For the text-containing cell, return its midpoint in (X, Y) coordinate format. 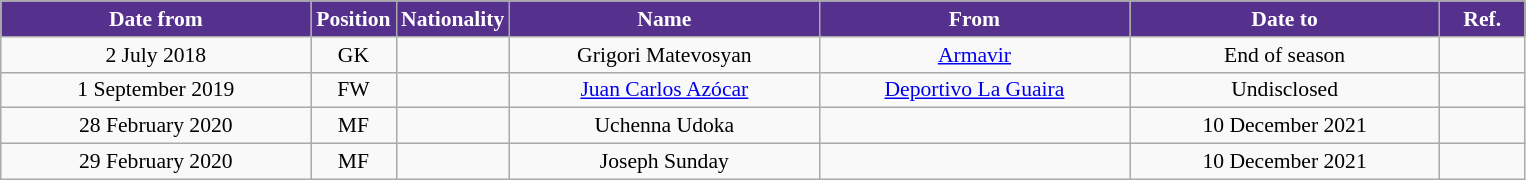
28 February 2020 (156, 126)
Position (354, 19)
2 July 2018 (156, 55)
Deportivo La Guaira (974, 90)
Ref. (1482, 19)
Grigori Matevosyan (664, 55)
Joseph Sunday (664, 162)
GK (354, 55)
Date to (1285, 19)
Date from (156, 19)
1 September 2019 (156, 90)
Juan Carlos Azócar (664, 90)
Undisclosed (1285, 90)
FW (354, 90)
Armavir (974, 55)
From (974, 19)
Nationality (452, 19)
End of season (1285, 55)
Name (664, 19)
29 February 2020 (156, 162)
Uchenna Udoka (664, 126)
